Output the [X, Y] coordinate of the center of the cell containing the given text.  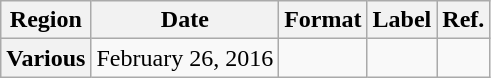
Ref. [464, 20]
February 26, 2016 [185, 58]
Region [46, 20]
Label [402, 20]
Format [323, 20]
Date [185, 20]
Various [46, 58]
